Provide the [x, y] coordinate of the cell's center where the given text is located.  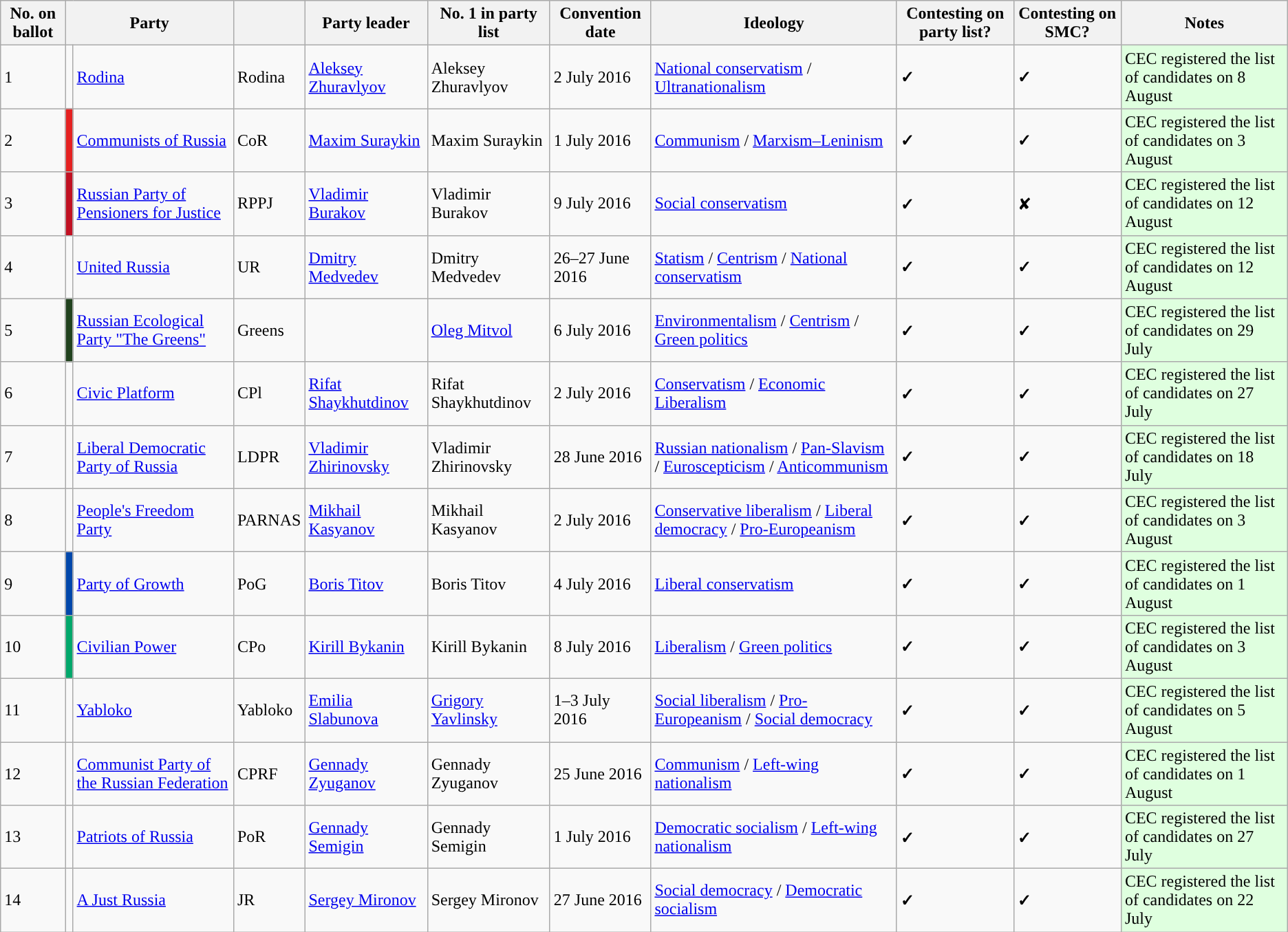
6 [33, 393]
4 [33, 267]
Contesting on party list? [955, 23]
Conservative liberalism / Liberal democracy / Pro-Europeanism [774, 520]
UR [269, 267]
7 [33, 457]
Oleg Mitvol [489, 330]
5 [33, 330]
Russian Ecological Party "The Greens" [153, 330]
LDPR [269, 457]
3 [33, 204]
CEC registered the list of candidates on 8 August [1204, 77]
14 [33, 900]
Civilian Power [153, 647]
United Russia [153, 267]
Statism / Centrism / National conservatism [774, 267]
Democratic socialism / Left-wing nationalism [774, 837]
PoG [269, 583]
1–3 July 2016 [600, 710]
Grigory Yavlinsky [489, 710]
CEC registered the list of candidates on 5 August [1204, 710]
RPPJ [269, 204]
25 June 2016 [600, 773]
CEC registered the list of candidates on 29 July [1204, 330]
CoR [269, 140]
Communism / Left-wing nationalism [774, 773]
4 July 2016 [600, 583]
✘ [1067, 204]
JR [269, 900]
11 [33, 710]
CPo [269, 647]
CPl [269, 393]
Communism / Marxism–Leninism [774, 140]
Social liberalism / Pro-Europeanism / Social democracy [774, 710]
Emilia Slabunova [366, 710]
8 July 2016 [600, 647]
Liberal conservatism [774, 583]
People's Freedom Party [153, 520]
Civic Platform [153, 393]
A Just Russia [153, 900]
Liberalism / Green politics [774, 647]
Communists of Russia [153, 140]
Russian nationalism / Pan-Slavism / Euroscepticism / Anticommunism [774, 457]
Communist Party of the Russian Federation [153, 773]
CPRF [269, 773]
9 [33, 583]
26–27 June 2016 [600, 267]
CEC registered the list of candidates on 18 July [1204, 457]
6 July 2016 [600, 330]
Party leader [366, 23]
Convention date [600, 23]
No. 1 in party list [489, 23]
Liberal Democratic Party of Russia [153, 457]
Ideology [774, 23]
CEC registered the list of candidates on 22 July [1204, 900]
Party of Growth [153, 583]
Notes [1204, 23]
13 [33, 837]
PoR [269, 837]
27 June 2016 [600, 900]
Social democracy / Democratic socialism [774, 900]
10 [33, 647]
No. on ballot [33, 23]
Party [149, 23]
8 [33, 520]
9 July 2016 [600, 204]
Environmentalism / Centrism / Green politics [774, 330]
Greens [269, 330]
1 [33, 77]
Russian Party of Pensioners for Justice [153, 204]
Conservatism / Economic Liberalism [774, 393]
Contesting on SMC? [1067, 23]
2 [33, 140]
National conservatism / Ultranationalism [774, 77]
PARNAS [269, 520]
Social conservatism [774, 204]
12 [33, 773]
28 June 2016 [600, 457]
Patriots of Russia [153, 837]
